Locate the cell with the specified text and output its (X, Y) center coordinate. 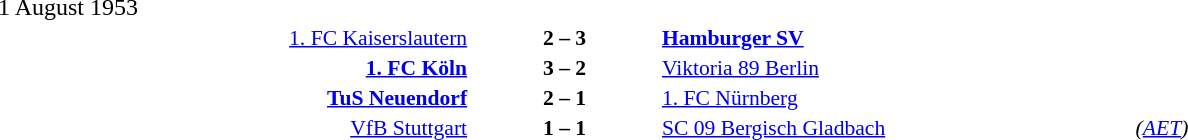
3 – 2 (564, 68)
1. FC Nürnberg (896, 98)
2 – 1 (564, 98)
2 – 3 (564, 38)
Hamburger SV (896, 38)
Viktoria 89 Berlin (896, 68)
